Provide the [x, y] coordinate of the cell's center where the given text is located.  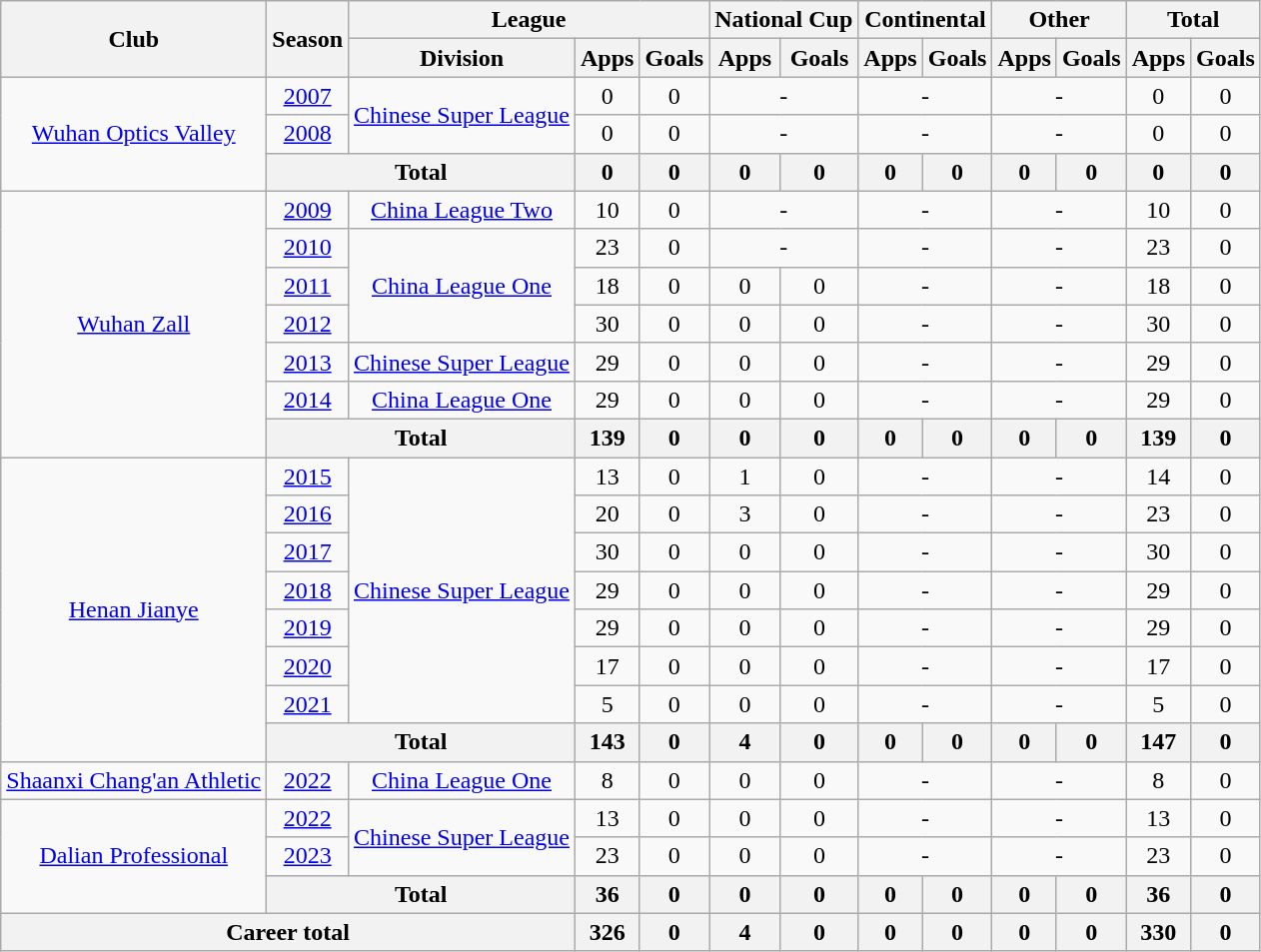
147 [1158, 742]
Season [308, 39]
2010 [308, 248]
326 [608, 932]
2011 [308, 286]
1 [745, 476]
2018 [308, 590]
2008 [308, 134]
Wuhan Optics Valley [134, 134]
League [530, 20]
2020 [308, 666]
Shaanxi Chang'an Athletic [134, 780]
National Cup [783, 20]
2023 [308, 856]
3 [745, 514]
China League Two [462, 210]
Continental [925, 20]
2013 [308, 362]
2016 [308, 514]
2007 [308, 96]
143 [608, 742]
Career total [288, 932]
Dalian Professional [134, 856]
Division [462, 58]
2017 [308, 552]
2015 [308, 476]
Wuhan Zall [134, 324]
2014 [308, 400]
Henan Jianye [134, 609]
Other [1059, 20]
2021 [308, 704]
2012 [308, 324]
330 [1158, 932]
2019 [308, 628]
Club [134, 39]
20 [608, 514]
14 [1158, 476]
2009 [308, 210]
